Pinpoint the cell where the given text exists, returning its [x, y] midpoint coordinate. 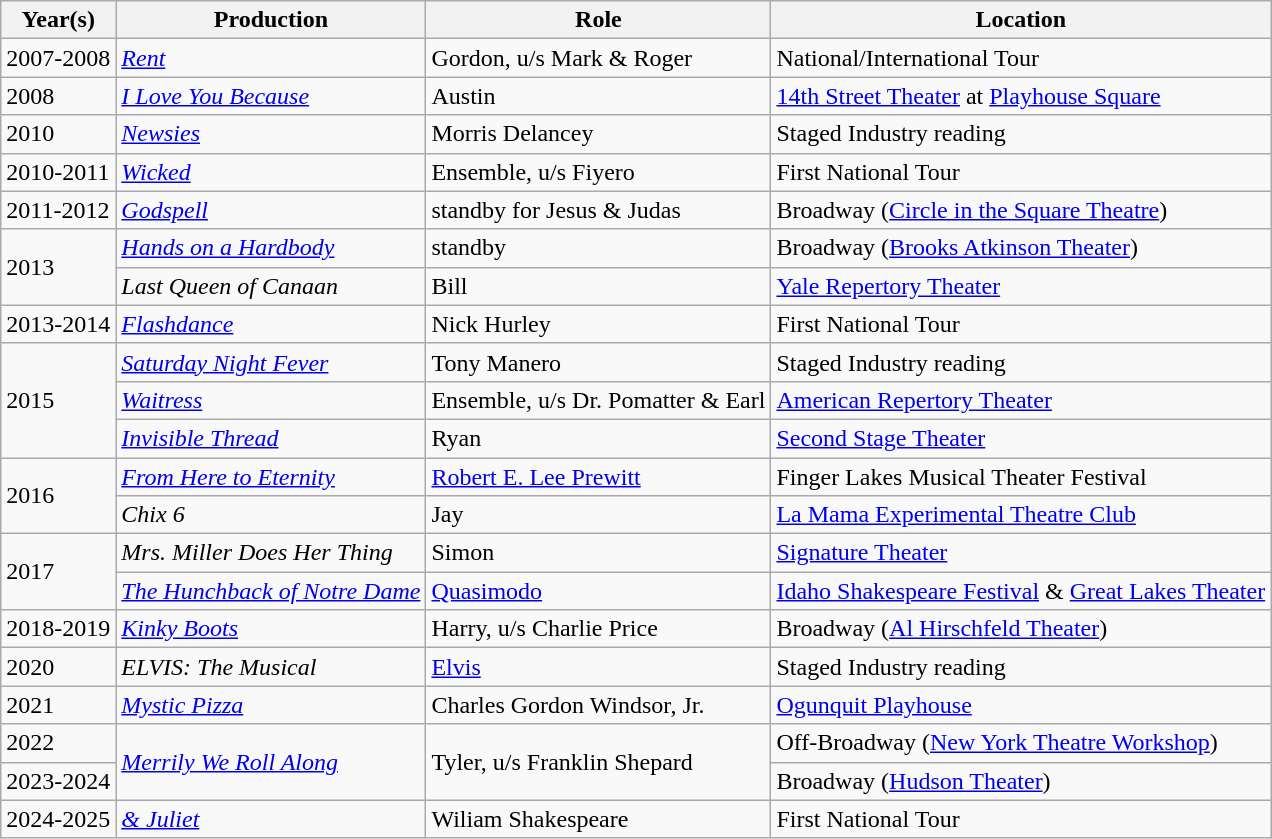
2023-2024 [58, 781]
Chix 6 [271, 515]
Finger Lakes Musical Theater Festival [1021, 477]
Saturday Night Fever [271, 362]
Waitress [271, 400]
La Mama Experimental Theatre Club [1021, 515]
Tony Manero [598, 362]
Ryan [598, 438]
2008 [58, 96]
Broadway (Al Hirschfeld Theater) [1021, 629]
2016 [58, 496]
Broadway (Circle in the Square Theatre) [1021, 210]
Charles Gordon Windsor, Jr. [598, 705]
Signature Theater [1021, 553]
2024-2025 [58, 819]
2015 [58, 400]
Location [1021, 20]
Ensemble, u/s Fiyero [598, 172]
2011-2012 [58, 210]
standby for Jesus & Judas [598, 210]
Flashdance [271, 324]
Idaho Shakespeare Festival & Great Lakes Theater [1021, 591]
Off-Broadway (New York Theatre Workshop) [1021, 743]
Wicked [271, 172]
2010-2011 [58, 172]
Production [271, 20]
Bill [598, 286]
Austin [598, 96]
2010 [58, 134]
American Repertory Theater [1021, 400]
2020 [58, 667]
The Hunchback of Notre Dame [271, 591]
Mrs. Miller Does Her Thing [271, 553]
2018-2019 [58, 629]
Robert E. Lee Prewitt [598, 477]
Second Stage Theater [1021, 438]
Broadway (Hudson Theater) [1021, 781]
Year(s) [58, 20]
Quasimodo [598, 591]
Role [598, 20]
Kinky Boots [271, 629]
Godspell [271, 210]
Merrily We Roll Along [271, 762]
Ensemble, u/s Dr. Pomatter & Earl [598, 400]
Nick Hurley [598, 324]
Invisible Thread [271, 438]
standby [598, 248]
Hands on a Hardbody [271, 248]
Wiliam Shakespeare [598, 819]
2013-2014 [58, 324]
Simon [598, 553]
Gordon, u/s Mark & Roger [598, 58]
National/International Tour [1021, 58]
2021 [58, 705]
ELVIS: The Musical [271, 667]
Jay [598, 515]
I Love You Because [271, 96]
2022 [58, 743]
Harry, u/s Charlie Price [598, 629]
Broadway (Brooks Atkinson Theater) [1021, 248]
& Juliet [271, 819]
Tyler, u/s Franklin Shepard [598, 762]
14th Street Theater at Playhouse Square [1021, 96]
Morris Delancey [598, 134]
Mystic Pizza [271, 705]
Elvis [598, 667]
2013 [58, 267]
Last Queen of Canaan [271, 286]
Newsies [271, 134]
From Here to Eternity [271, 477]
Ogunquit Playhouse [1021, 705]
Yale Repertory Theater [1021, 286]
Rent [271, 58]
2017 [58, 572]
2007-2008 [58, 58]
